Determine the [x, y] coordinate at the center of the cell enclosing the given text.  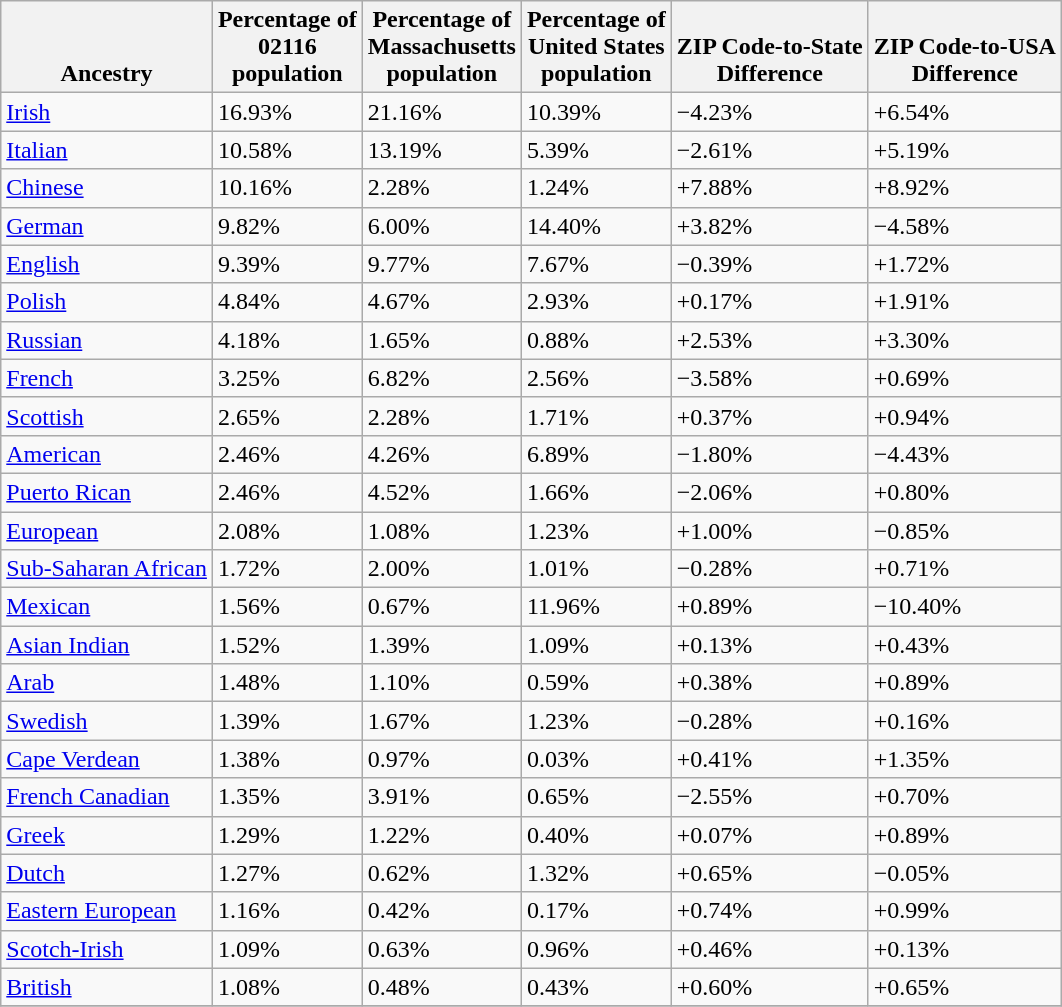
5.39% [596, 150]
−1.80% [770, 454]
Mexican [107, 607]
Percentage ofUnited Statespopulation [596, 47]
0.67% [442, 607]
+1.72% [964, 264]
2.56% [596, 378]
+0.17% [770, 302]
−0.05% [964, 873]
4.18% [287, 340]
−2.55% [770, 797]
1.67% [442, 721]
0.63% [442, 949]
10.58% [287, 150]
+0.70% [964, 797]
−4.43% [964, 454]
2.00% [442, 569]
+1.00% [770, 531]
+6.54% [964, 112]
0.43% [596, 987]
Italian [107, 150]
+0.69% [964, 378]
+0.41% [770, 759]
+0.07% [770, 835]
1.16% [287, 911]
+0.74% [770, 911]
0.40% [596, 835]
0.65% [596, 797]
7.67% [596, 264]
1.24% [596, 188]
+0.38% [770, 683]
10.39% [596, 112]
Puerto Rican [107, 492]
Eastern European [107, 911]
Percentage ofMassachusettspopulation [442, 47]
0.03% [596, 759]
1.29% [287, 835]
1.56% [287, 607]
Sub-Saharan African [107, 569]
+0.71% [964, 569]
−10.40% [964, 607]
0.48% [442, 987]
English [107, 264]
2.08% [287, 531]
Russian [107, 340]
1.27% [287, 873]
10.16% [287, 188]
1.66% [596, 492]
0.88% [596, 340]
+0.80% [964, 492]
Irish [107, 112]
1.01% [596, 569]
2.93% [596, 302]
−3.58% [770, 378]
6.82% [442, 378]
−4.58% [964, 226]
21.16% [442, 112]
+0.99% [964, 911]
−2.06% [770, 492]
1.52% [287, 645]
−2.61% [770, 150]
+8.92% [964, 188]
Cape Verdean [107, 759]
Greek [107, 835]
0.59% [596, 683]
Ancestry [107, 47]
1.71% [596, 416]
+7.88% [770, 188]
1.35% [287, 797]
9.82% [287, 226]
1.38% [287, 759]
American [107, 454]
3.91% [442, 797]
+0.43% [964, 645]
13.19% [442, 150]
9.39% [287, 264]
French [107, 378]
French Canadian [107, 797]
0.17% [596, 911]
4.26% [442, 454]
0.42% [442, 911]
+5.19% [964, 150]
+1.35% [964, 759]
Polish [107, 302]
0.62% [442, 873]
Arab [107, 683]
6.89% [596, 454]
−0.39% [770, 264]
0.96% [596, 949]
+0.16% [964, 721]
14.40% [596, 226]
German [107, 226]
1.72% [287, 569]
4.84% [287, 302]
Chinese [107, 188]
2.65% [287, 416]
1.22% [442, 835]
Asian Indian [107, 645]
1.65% [442, 340]
Scottish [107, 416]
1.48% [287, 683]
−4.23% [770, 112]
+3.30% [964, 340]
+0.60% [770, 987]
Swedish [107, 721]
ZIP Code-to-StateDifference [770, 47]
+1.91% [964, 302]
1.32% [596, 873]
European [107, 531]
6.00% [442, 226]
11.96% [596, 607]
4.67% [442, 302]
+0.46% [770, 949]
+0.37% [770, 416]
ZIP Code-to-USADifference [964, 47]
+3.82% [770, 226]
Percentage of02116population [287, 47]
+2.53% [770, 340]
Dutch [107, 873]
16.93% [287, 112]
Scotch-Irish [107, 949]
4.52% [442, 492]
3.25% [287, 378]
0.97% [442, 759]
+0.94% [964, 416]
9.77% [442, 264]
−0.85% [964, 531]
British [107, 987]
1.10% [442, 683]
